Return the (x, y) coordinate for the center point of the cell that contains the specified text.  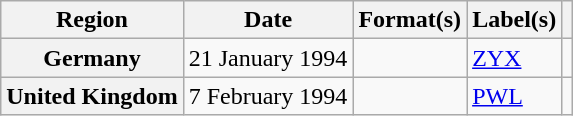
Format(s) (410, 20)
Date (268, 20)
7 February 1994 (268, 96)
United Kingdom (92, 96)
21 January 1994 (268, 58)
PWL (514, 96)
ZYX (514, 58)
Region (92, 20)
Label(s) (514, 20)
Germany (92, 58)
